Determine the (X, Y) coordinate at the center of the cell enclosing the given text.  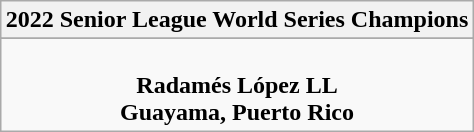
2022 Senior League World Series Champions (237, 20)
Radamés López LL Guayama, Puerto Rico (237, 85)
